Search for the cell housing the specified text and yield its [X, Y] center coordinate. 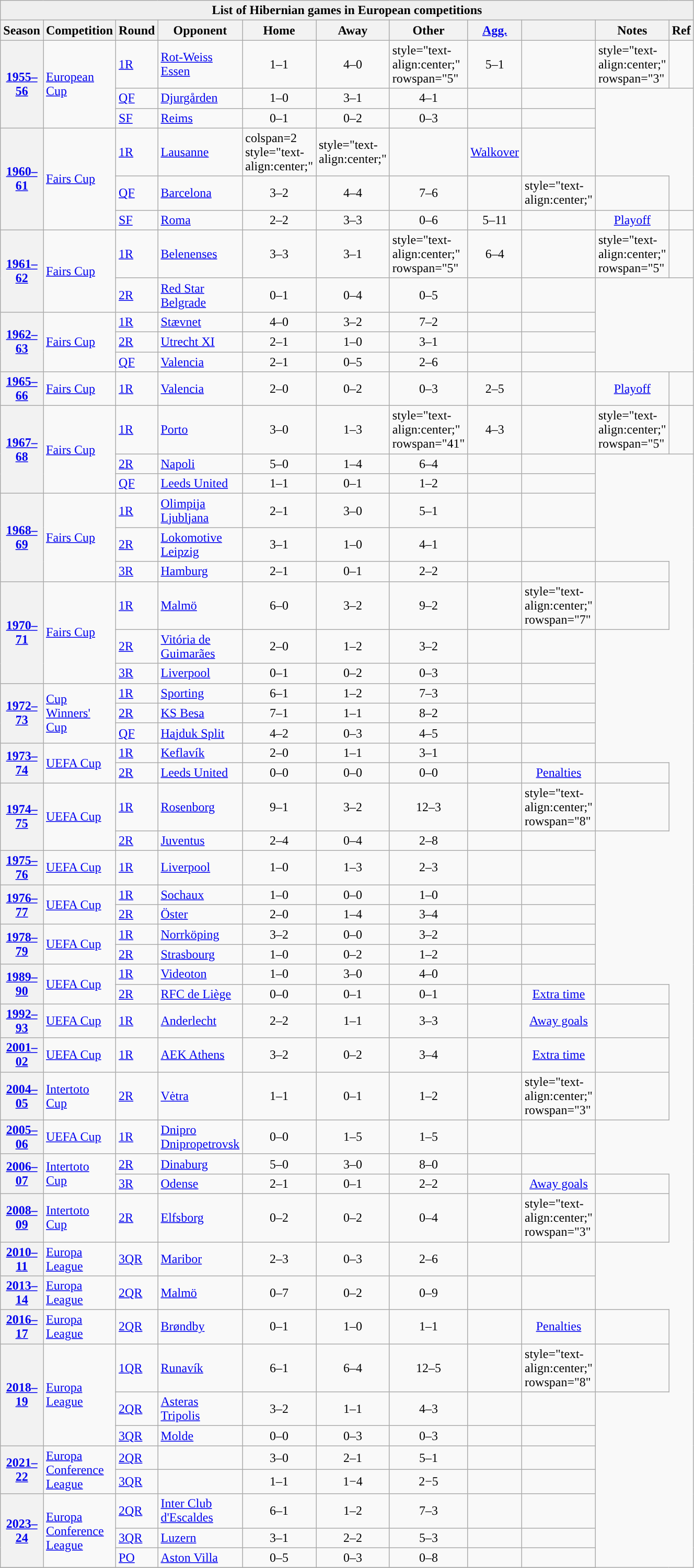
Utrecht XI [200, 342]
1972–73 [22, 713]
Sochaux [200, 895]
7–2 [429, 322]
Season [22, 30]
Away [352, 30]
style="text-align:center;" rowspan="41" [429, 430]
1961–62 [22, 271]
Other [429, 30]
12–5 [429, 1368]
4–5 [429, 733]
PO [137, 1558]
Walkover [495, 152]
Inter Club d'Escaldes [200, 1511]
1992–93 [22, 1021]
Dnipro Dnipropetrovsk [200, 1137]
2018–19 [22, 1395]
European Cup [79, 84]
style="text-align:center;" rowspan="7" [559, 605]
Stævnet [200, 322]
9–1 [279, 806]
Vėtra [200, 1096]
0–9 [429, 1293]
12–3 [429, 806]
Aston Villa [200, 1558]
1975–76 [22, 868]
Brøndby [200, 1327]
Ref [681, 30]
4–2 [279, 733]
Strasbourg [200, 954]
Agg. [495, 30]
9–2 [429, 605]
2016–17 [22, 1327]
2–4 [279, 841]
Lausanne [200, 152]
1−4 [352, 1482]
Juventus [200, 841]
2021–22 [22, 1470]
Norrköping [200, 934]
1978–79 [22, 944]
Round [137, 30]
0–8 [429, 1558]
2–8 [429, 841]
1960–61 [22, 179]
Molde [200, 1436]
Runavík [200, 1368]
Vitória de Guimarães [200, 647]
Rot-Weiss Essen [200, 64]
1970–71 [22, 632]
Red Star Belgrade [200, 295]
2023–24 [22, 1530]
RFC de Liège [200, 994]
List of Hibernian games in European competitions [347, 10]
2−5 [429, 1482]
Djurgården [200, 98]
1974–75 [22, 816]
Elfsborg [200, 1218]
7–6 [429, 193]
Porto [200, 430]
2010–11 [22, 1259]
Lokomotive Leipzig [200, 544]
Home [279, 30]
Rosenborg [200, 806]
1973–74 [22, 763]
Cup Winners' Cup [79, 713]
1968–69 [22, 537]
Hamburg [200, 571]
Odense [200, 1184]
Luzern [200, 1538]
colspan=2 style="text-align:center;" [279, 152]
7–1 [279, 713]
2008–09 [22, 1218]
Opponent [200, 30]
1976–77 [22, 905]
Hajduk Split [200, 733]
2013–14 [22, 1293]
Asteras Tripolis [200, 1409]
KS Besa [200, 713]
1955–56 [22, 84]
1965–66 [22, 389]
Competition [79, 30]
Roma [200, 220]
Belenenses [200, 254]
Keflavík [200, 753]
Öster [200, 915]
Barcelona [200, 193]
0–6 [429, 220]
1989–90 [22, 984]
Maribor [200, 1259]
2–5 [495, 389]
6–0 [279, 605]
2001–02 [22, 1055]
1962–63 [22, 342]
Napoli [200, 464]
8–2 [429, 713]
Sporting [200, 693]
1967–68 [22, 450]
5–3 [429, 1538]
Anderlecht [200, 1021]
Reims [200, 118]
AEK Athens [200, 1055]
2006–07 [22, 1174]
2004–05 [22, 1096]
Dinaburg [200, 1164]
Videoton [200, 974]
0–7 [279, 1293]
4–4 [352, 193]
Notes [632, 30]
8–0 [429, 1164]
Olimpija Ljubljana [200, 511]
1QR [137, 1368]
5–11 [495, 220]
2005–06 [22, 1137]
